For the text-containing cell, return its midpoint in [x, y] coordinate format. 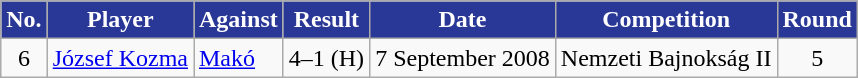
Makó [239, 58]
No. [24, 20]
7 September 2008 [463, 58]
Nemzeti Bajnokság II [666, 58]
6 [24, 58]
Against [239, 20]
4–1 (H) [326, 58]
Player [120, 20]
József Kozma [120, 58]
Date [463, 20]
Result [326, 20]
Competition [666, 20]
Round [817, 20]
5 [817, 58]
